Determine the [x, y] coordinate at the center of the cell enclosing the given text.  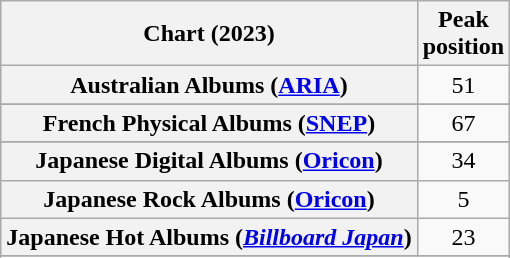
Japanese Hot Albums (Billboard Japan) [209, 237]
34 [463, 161]
5 [463, 199]
French Physical Albums (SNEP) [209, 123]
Chart (2023) [209, 34]
51 [463, 85]
23 [463, 237]
Australian Albums (ARIA) [209, 85]
Japanese Digital Albums (Oricon) [209, 161]
67 [463, 123]
Japanese Rock Albums (Oricon) [209, 199]
Peakposition [463, 34]
